Search for the cell housing the specified text and yield its (X, Y) center coordinate. 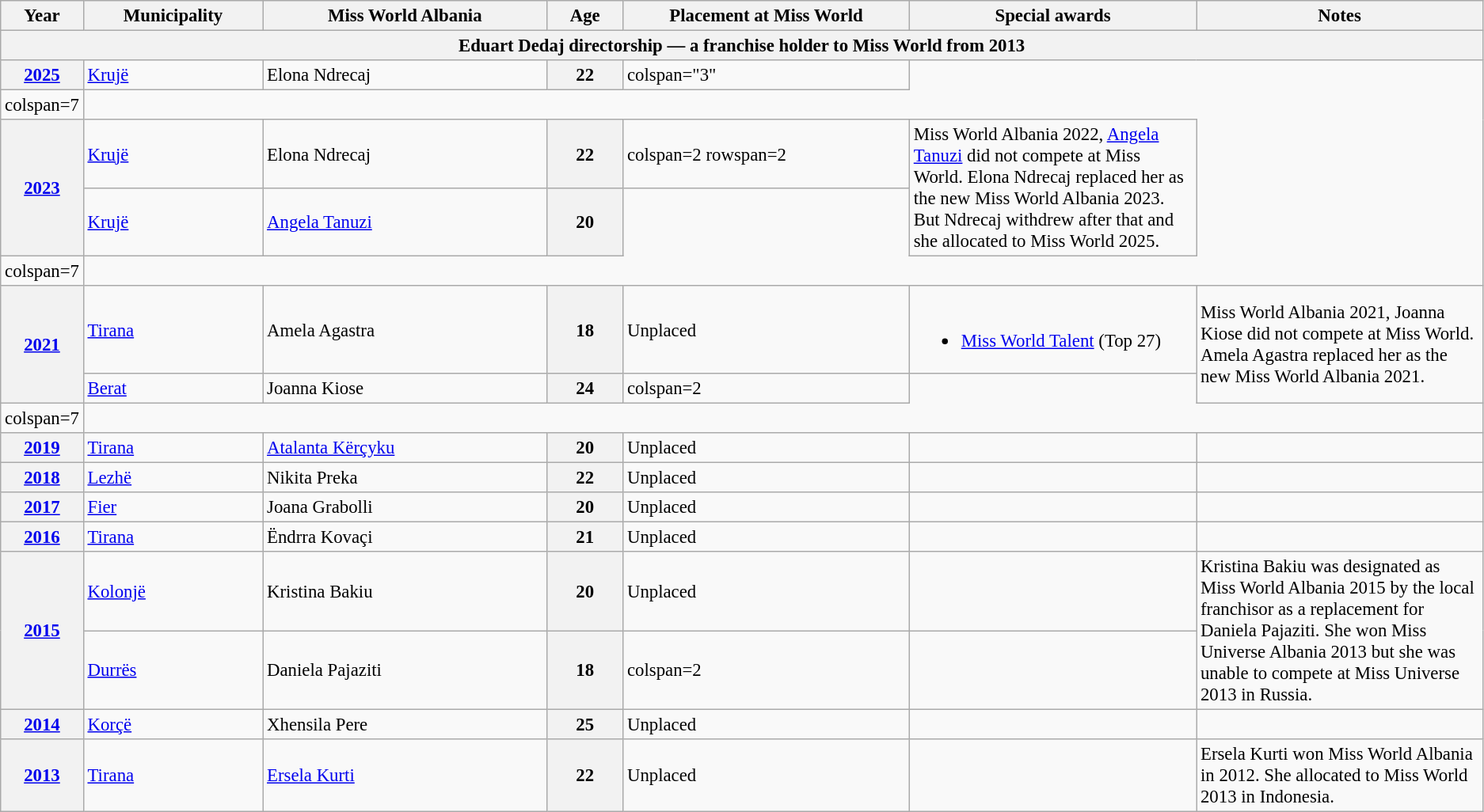
Age (585, 16)
Atalanta Kërçyku (405, 448)
21 (585, 537)
2014 (42, 725)
colspan="3" (767, 75)
Angela Tanuzi (405, 222)
Municipality (173, 16)
Nikita Preka (405, 477)
24 (585, 389)
Kristina Bakiu (405, 591)
Placement at Miss World (767, 16)
Berat (173, 389)
2019 (42, 448)
Ersela Kurti won Miss World Albania in 2012. She allocated to Miss World 2013 in Indonesia. (1340, 776)
Lezhë (173, 477)
2013 (42, 776)
Ersela Kurti (405, 776)
Special awards (1052, 16)
2015 (42, 631)
Ëndrra Kovaçi (405, 537)
Eduart Dedaj directorship — a franchise holder to Miss World from 2013 (742, 46)
Fier (173, 507)
2025 (42, 75)
Korçë (173, 725)
Amela Agastra (405, 330)
Daniela Pajaziti (405, 670)
2023 (42, 188)
Notes (1340, 16)
Xhensila Pere (405, 725)
Miss World Talent (Top 27) (1052, 330)
Joana Grabolli (405, 507)
Miss World Albania 2021, Joanna Kiose did not compete at Miss World. Amela Agastra replaced her as the new Miss World Albania 2021. (1340, 345)
25 (585, 725)
Miss World Albania (405, 16)
2017 (42, 507)
Year (42, 16)
2021 (42, 345)
colspan=2 rowspan=2 (767, 154)
2018 (42, 477)
Joanna Kiose (405, 389)
Durrës (173, 670)
2016 (42, 537)
Kolonjë (173, 591)
